Provide the [x, y] coordinate of the cell's center where the given text is located.  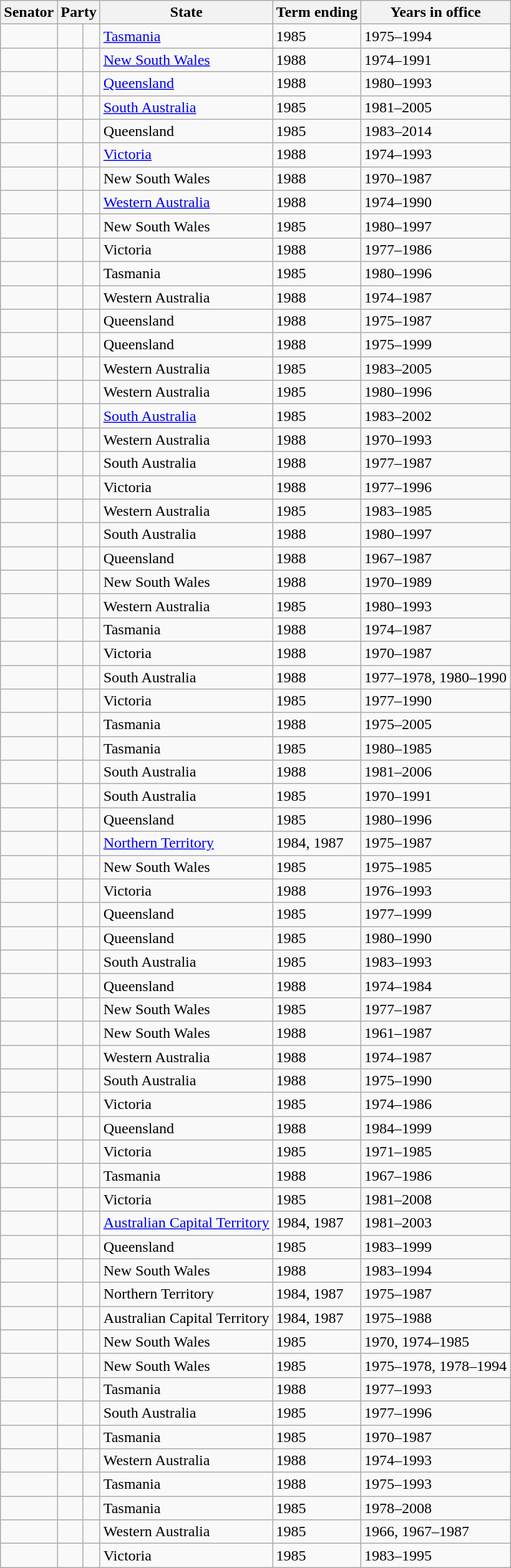
Years in office [436, 12]
1966, 1967–1987 [436, 1532]
1980–1985 [436, 748]
1974–1990 [436, 202]
1975–1994 [436, 36]
1983–1994 [436, 1270]
1975–1990 [436, 1081]
Senator [29, 12]
1967–1987 [436, 558]
1983–1999 [436, 1247]
1980–1990 [436, 938]
1975–1993 [436, 1484]
1977–1999 [436, 914]
1977–1986 [436, 249]
1975–1985 [436, 867]
1974–1986 [436, 1105]
1974–1984 [436, 985]
Term ending [317, 12]
1977–1990 [436, 701]
1983–2014 [436, 131]
1977–1978, 1980–1990 [436, 677]
State [186, 12]
1970–1989 [436, 582]
1970–1993 [436, 440]
1981–2003 [436, 1223]
Party [79, 12]
1975–1988 [436, 1318]
1977–1993 [436, 1389]
1961–1987 [436, 1033]
1975–2005 [436, 725]
1978–2008 [436, 1508]
1970, 1974–1985 [436, 1342]
1975–1978, 1978–1994 [436, 1365]
1974–1991 [436, 60]
1983–2002 [436, 416]
1983–1995 [436, 1556]
1983–1993 [436, 962]
1981–2006 [436, 772]
1984–1999 [436, 1128]
1976–1993 [436, 891]
1970–1991 [436, 796]
1981–2008 [436, 1199]
1983–2005 [436, 369]
1971–1985 [436, 1152]
1975–1999 [436, 345]
1981–2005 [436, 107]
1967–1986 [436, 1176]
1983–1985 [436, 511]
